Locate the cell with the specified text and output its (x, y) center coordinate. 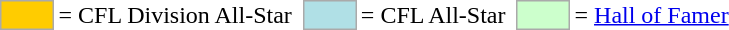
= CFL All-Star (433, 15)
= CFL Division All-Star (175, 15)
